Search for the cell housing the specified text and yield its [x, y] center coordinate. 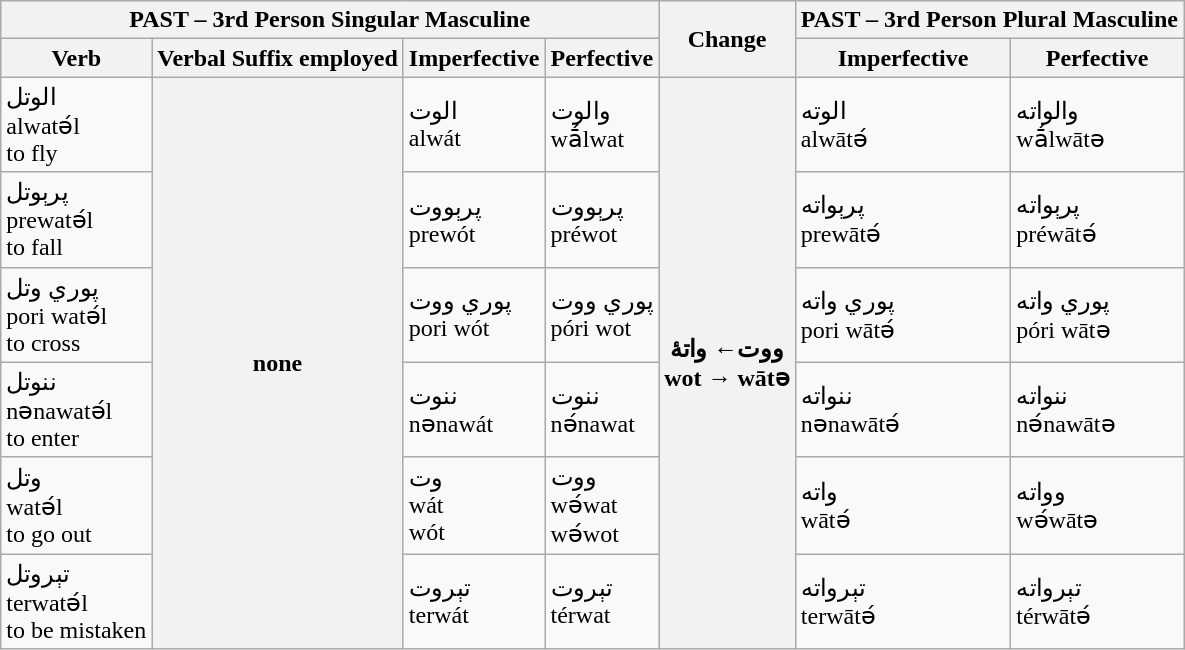
ننوتnә́nawat [602, 410]
پرېوتلprewatә́lto fall [76, 220]
ووتwә́watwә́wot [602, 506]
تېرواتهterwātә́ [902, 602]
وواتهwә́wātə [1098, 506]
پرېواتهpréwātә́ [1098, 220]
ننواتهnənawātә́ [902, 410]
پرېووتprewót [474, 220]
پوري واتهpori wātә́ [902, 314]
PAST – 3rd Person Singular Masculine [330, 20]
Change [728, 39]
پوري وتلpori watә́lto cross [76, 314]
وتلwatә́lto go out [76, 506]
ووت← واتۀwot → wātə [728, 363]
والواتهwā́lwātə [1098, 124]
پوري ووتpori wót [474, 314]
پرېووتpréwot [602, 220]
PAST – 3rd Person Plural Masculine [989, 20]
تېروتterwát [474, 602]
Verb [76, 58]
الوتهalwātә́ [902, 124]
والوتwā́lwat [602, 124]
پوري واتهpóri wātə [1098, 314]
وتwátwót [474, 506]
الوتalwát [474, 124]
Verbal Suffix employed [278, 58]
none [278, 363]
پوري ووتpóri wot [602, 314]
الوتلalwatә́lto fly [76, 124]
تېروتtérwat [602, 602]
ننواتهnә́nawātə [1098, 410]
تېرواتهtérwātә́ [1098, 602]
واتهwātә́ [902, 506]
ننوتnənawát [474, 410]
پرېواتهprewātә́ [902, 220]
ننوتلnənawatә́lto enter [76, 410]
تېروتلterwatә́lto be mistaken [76, 602]
